Return (x, y) of the center of cell containing provided text 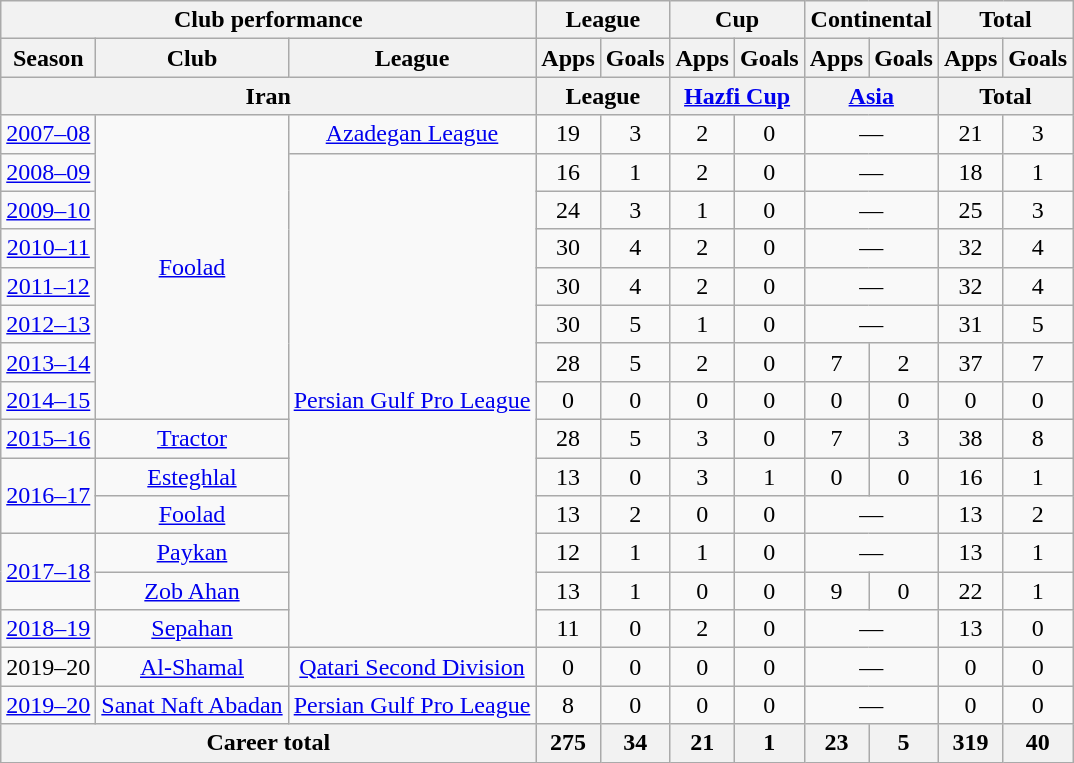
319 (970, 743)
Asia (871, 96)
2007–08 (48, 134)
Season (48, 58)
Sanat Naft Abadan (192, 705)
Qatari Second Division (412, 667)
2017–18 (48, 572)
Tractor (192, 438)
Club performance (268, 20)
24 (568, 210)
2016–17 (48, 496)
37 (970, 362)
Cup (737, 20)
2011–12 (48, 286)
18 (970, 172)
19 (568, 134)
Iran (268, 96)
Paykan (192, 553)
Sepahan (192, 629)
23 (836, 743)
275 (568, 743)
2009–10 (48, 210)
25 (970, 210)
Continental (871, 20)
38 (970, 438)
Azadegan League (412, 134)
31 (970, 324)
Hazfi Cup (737, 96)
Career total (268, 743)
34 (635, 743)
11 (568, 629)
Al-Shamal (192, 667)
2008–09 (48, 172)
9 (836, 591)
2012–13 (48, 324)
2013–14 (48, 362)
40 (1038, 743)
12 (568, 553)
Zob Ahan (192, 591)
Esteghlal (192, 477)
2015–16 (48, 438)
2010–11 (48, 248)
Club (192, 58)
2014–15 (48, 400)
2018–19 (48, 629)
22 (970, 591)
